Search for the cell housing the specified text and yield its (x, y) center coordinate. 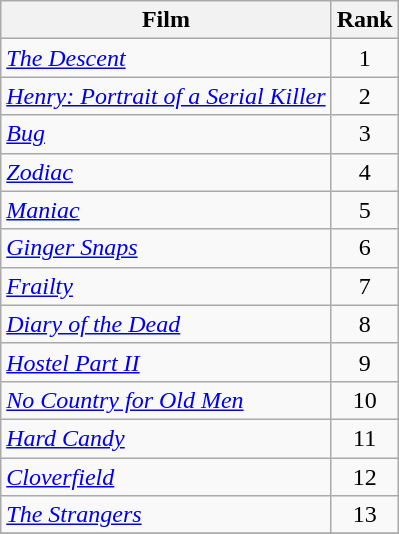
4 (364, 172)
No Country for Old Men (166, 400)
The Strangers (166, 515)
5 (364, 210)
8 (364, 324)
Maniac (166, 210)
6 (364, 248)
3 (364, 134)
Zodiac (166, 172)
Film (166, 20)
10 (364, 400)
Hard Candy (166, 438)
9 (364, 362)
Hostel Part II (166, 362)
Henry: Portrait of a Serial Killer (166, 96)
Frailty (166, 286)
Cloverfield (166, 477)
2 (364, 96)
Ginger Snaps (166, 248)
11 (364, 438)
7 (364, 286)
13 (364, 515)
12 (364, 477)
Diary of the Dead (166, 324)
1 (364, 58)
The Descent (166, 58)
Rank (364, 20)
Bug (166, 134)
